Scan for the cell matching the given text and deliver its (X, Y) coordinate at center. 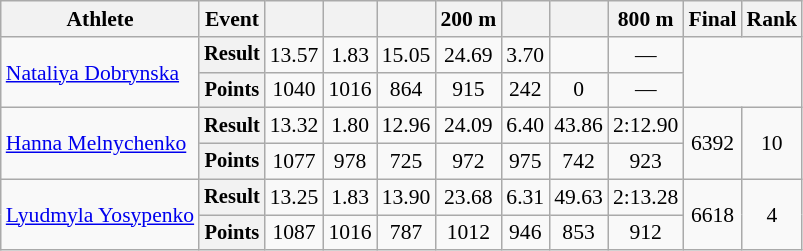
800 m (646, 19)
742 (578, 162)
200 m (468, 19)
1012 (468, 233)
923 (646, 162)
725 (406, 162)
10 (772, 144)
13.32 (294, 126)
912 (646, 233)
1077 (294, 162)
4 (772, 214)
2:12.90 (646, 126)
13.25 (294, 197)
Final (712, 19)
13.90 (406, 197)
1087 (294, 233)
12.96 (406, 126)
Lyudmyla Yosypenko (100, 214)
24.09 (468, 126)
1040 (294, 90)
3.70 (525, 55)
Nataliya Dobrynska (100, 72)
242 (525, 90)
1.80 (350, 126)
6392 (712, 144)
24.69 (468, 55)
Hanna Melnychenko (100, 144)
23.68 (468, 197)
975 (525, 162)
13.57 (294, 55)
43.86 (578, 126)
2:13.28 (646, 197)
6.40 (525, 126)
Rank (772, 19)
Event (232, 19)
Athlete (100, 19)
915 (468, 90)
853 (578, 233)
6618 (712, 214)
787 (406, 233)
972 (468, 162)
864 (406, 90)
0 (578, 90)
6.31 (525, 197)
946 (525, 233)
49.63 (578, 197)
978 (350, 162)
15.05 (406, 55)
